For the text-containing cell, return its midpoint in (X, Y) coordinate format. 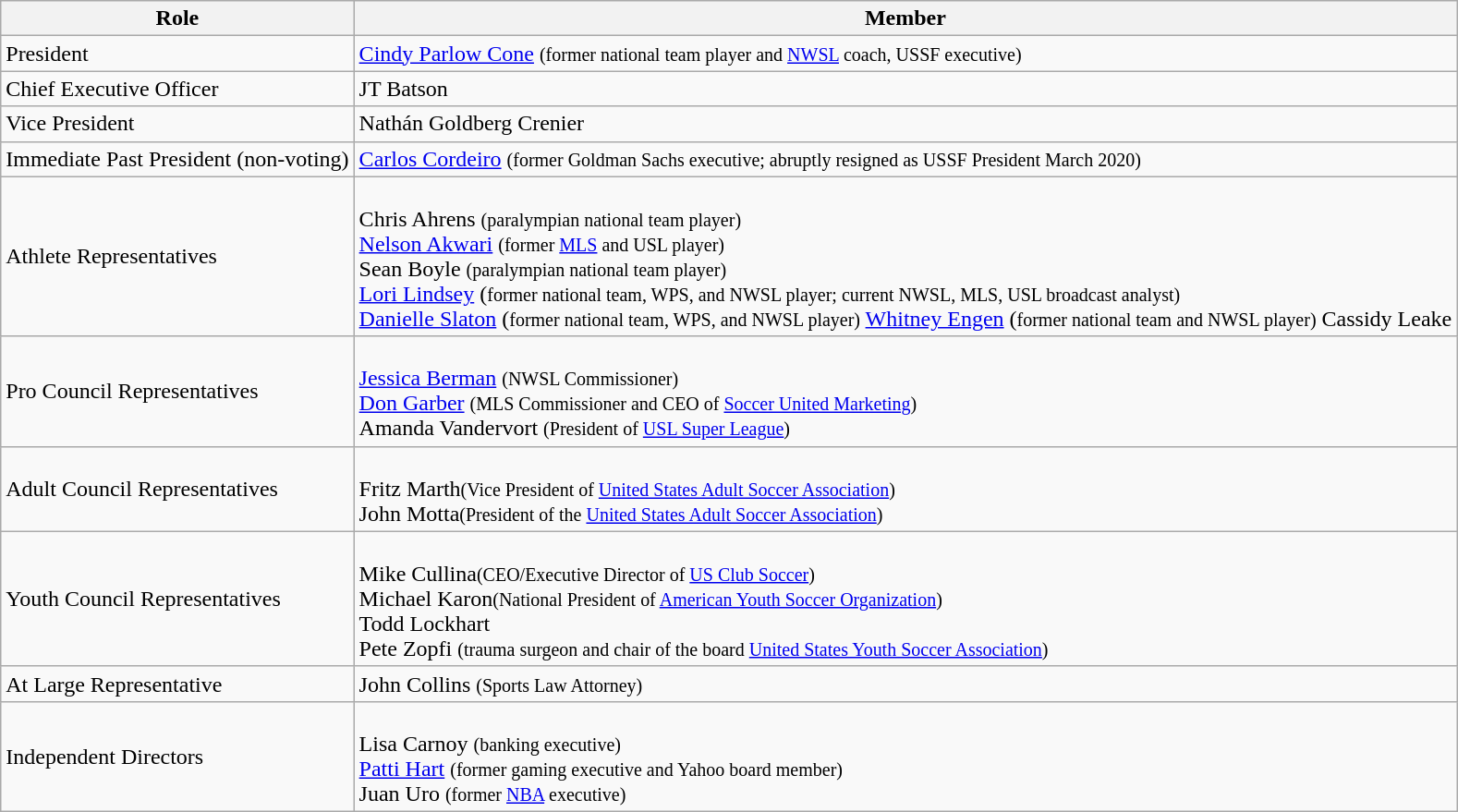
Youth Council Representatives (177, 599)
Cindy Parlow Cone (former national team player and NWSL coach, USSF executive) (905, 54)
Member (905, 18)
Lisa Carnoy (banking executive) Patti Hart (former gaming executive and Yahoo board member) Juan Uro (former NBA executive) (905, 756)
Vice President (177, 124)
Independent Directors (177, 756)
Role (177, 18)
Athlete Representatives (177, 257)
Jessica Berman (NWSL Commissioner) Don Garber (MLS Commissioner and CEO of Soccer United Marketing) Amanda Vandervort (President of USL Super League) (905, 392)
Carlos Cordeiro (former Goldman Sachs executive; abruptly resigned as USSF President March 2020) (905, 159)
At Large Representative (177, 684)
Immediate Past President (non-voting) (177, 159)
JT Batson (905, 89)
John Collins (Sports Law Attorney) (905, 684)
Pro Council Representatives (177, 392)
President (177, 54)
Nathán Goldberg Crenier (905, 124)
Adult Council Representatives (177, 489)
Chief Executive Officer (177, 89)
Fritz Marth(Vice President of United States Adult Soccer Association) John Motta(President of the United States Adult Soccer Association) (905, 489)
